Provide the [x, y] coordinate of the cell's center where the given text is located.  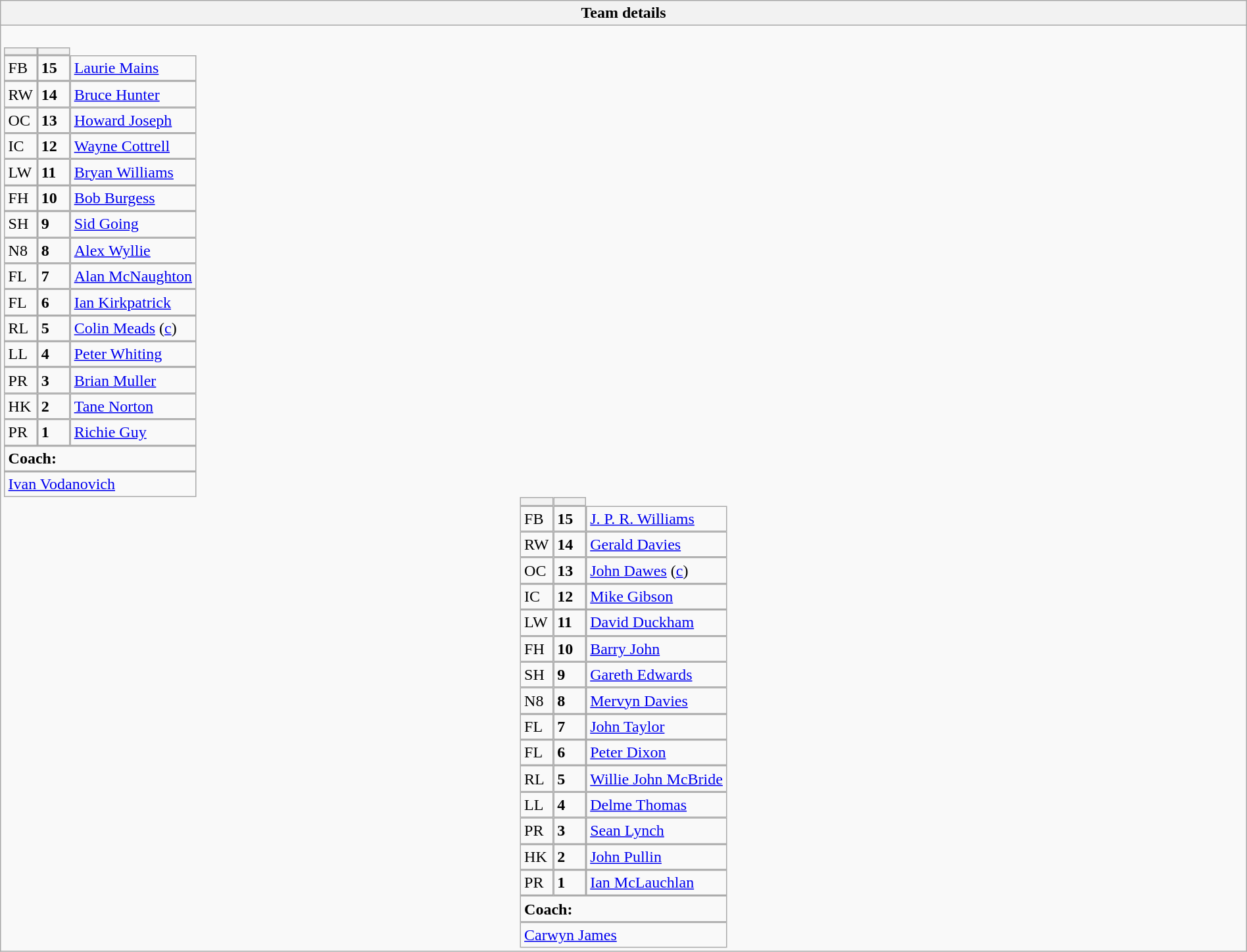
John Pullin [656, 857]
Sean Lynch [656, 831]
Laurie Mains [133, 68]
Gareth Edwards [656, 675]
Mike Gibson [656, 597]
Howard Joseph [133, 120]
Bob Burgess [133, 199]
John Taylor [656, 727]
Alan McNaughton [133, 276]
Willie John McBride [656, 779]
Bruce Hunter [133, 94]
John Dawes (c) [656, 571]
Mervyn Davies [656, 701]
Barry John [656, 649]
Wayne Cottrell [133, 147]
Ian McLauchlan [656, 883]
Peter Dixon [656, 753]
Tane Norton [133, 406]
J. P. R. Williams [656, 519]
Brian Muller [133, 381]
Ian Kirkpatrick [133, 302]
Delme Thomas [656, 805]
Peter Whiting [133, 354]
Team details [623, 13]
Richie Guy [133, 433]
Colin Meads (c) [133, 329]
Carwyn James [623, 935]
Sid Going [133, 224]
Ivan Vodanovich [100, 485]
Alex Wyllie [133, 250]
Bryan Williams [133, 172]
David Duckham [656, 623]
Gerald Davies [656, 545]
